Scan for the cell matching the given text and deliver its [X, Y] coordinate at center. 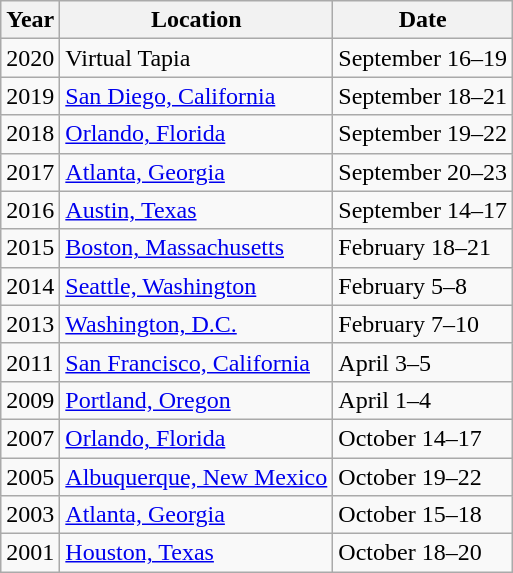
2020 [30, 58]
Houston, Texas [196, 553]
Austin, Texas [196, 210]
2001 [30, 553]
October 18–20 [423, 553]
February 7–10 [423, 324]
Virtual Tapia [196, 58]
2018 [30, 134]
February 5–8 [423, 286]
Portland, Oregon [196, 400]
October 19–22 [423, 477]
September 18–21 [423, 96]
2003 [30, 515]
San Francisco, California [196, 362]
September 19–22 [423, 134]
April 3–5 [423, 362]
2016 [30, 210]
Washington, D.C. [196, 324]
Date [423, 20]
September 16–19 [423, 58]
Albuquerque, New Mexico [196, 477]
Location [196, 20]
2011 [30, 362]
September 20–23 [423, 172]
2005 [30, 477]
Seattle, Washington [196, 286]
2013 [30, 324]
October 14–17 [423, 438]
Boston, Massachusetts [196, 248]
2017 [30, 172]
February 18–21 [423, 248]
Year [30, 20]
San Diego, California [196, 96]
2015 [30, 248]
2019 [30, 96]
2014 [30, 286]
2009 [30, 400]
October 15–18 [423, 515]
September 14–17 [423, 210]
April 1–4 [423, 400]
2007 [30, 438]
